For the text-containing cell, return its midpoint in (x, y) coordinate format. 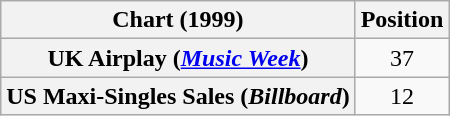
Position (402, 20)
US Maxi-Singles Sales (Billboard) (178, 96)
Chart (1999) (178, 20)
12 (402, 96)
37 (402, 58)
UK Airplay (Music Week) (178, 58)
